Output the [x, y] coordinate of the center of the cell containing the given text.  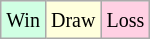
Draw [72, 20]
Win [24, 20]
Loss [126, 20]
